Find where the given text appears and provide that cell's center as [x, y] coordinate. 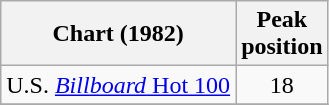
Peakposition [282, 34]
U.S. Billboard Hot 100 [118, 85]
Chart (1982) [118, 34]
18 [282, 85]
